Output the [X, Y] coordinate of the center of the cell containing the given text.  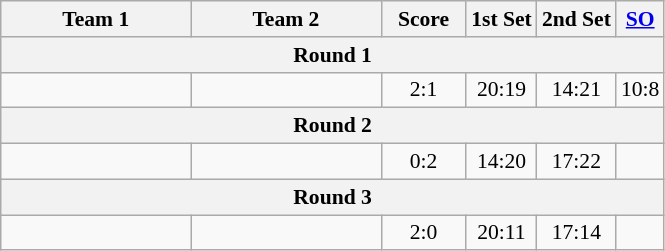
2nd Set [576, 19]
1st Set [502, 19]
SO [640, 19]
Round 3 [333, 197]
2:0 [424, 233]
Round 2 [333, 126]
2:1 [424, 90]
Team 1 [96, 19]
14:21 [576, 90]
17:14 [576, 233]
20:11 [502, 233]
20:19 [502, 90]
14:20 [502, 162]
Score [424, 19]
10:8 [640, 90]
Round 1 [333, 55]
0:2 [424, 162]
Team 2 [286, 19]
17:22 [576, 162]
